For the text-containing cell, return its midpoint in [X, Y] coordinate format. 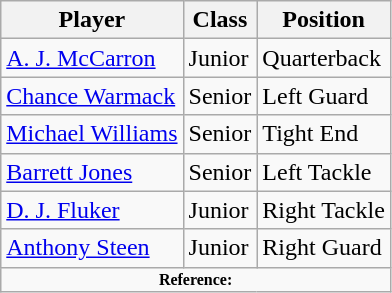
Anthony Steen [92, 248]
Reference: [196, 279]
A. J. McCarron [92, 58]
Left Guard [324, 96]
Chance Warmack [92, 96]
Michael Williams [92, 134]
D. J. Fluker [92, 210]
Class [220, 20]
Quarterback [324, 58]
Position [324, 20]
Left Tackle [324, 172]
Tight End [324, 134]
Barrett Jones [92, 172]
Right Tackle [324, 210]
Right Guard [324, 248]
Player [92, 20]
